Detect which cell encompasses the target text, then output its (X, Y) center coordinate. 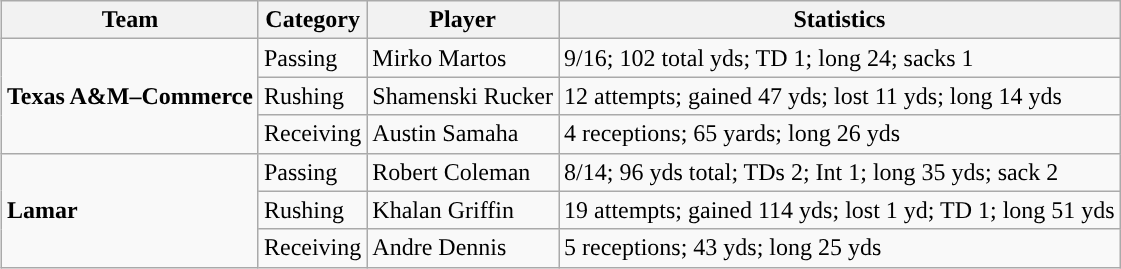
19 attempts; gained 114 yds; lost 1 yd; TD 1; long 51 yds (840, 210)
12 attempts; gained 47 yds; lost 11 yds; long 14 yds (840, 96)
Player (463, 20)
5 receptions; 43 yds; long 25 yds (840, 248)
Lamar (130, 210)
Statistics (840, 20)
Texas A&M–Commerce (130, 96)
Austin Samaha (463, 134)
4 receptions; 65 yards; long 26 yds (840, 134)
Mirko Martos (463, 58)
Category (312, 20)
Team (130, 20)
8/14; 96 yds total; TDs 2; Int 1; long 35 yds; sack 2 (840, 172)
Shamenski Rucker (463, 96)
Khalan Griffin (463, 210)
Robert Coleman (463, 172)
9/16; 102 total yds; TD 1; long 24; sacks 1 (840, 58)
Andre Dennis (463, 248)
